Locate the cell with the specified text and output its (x, y) center coordinate. 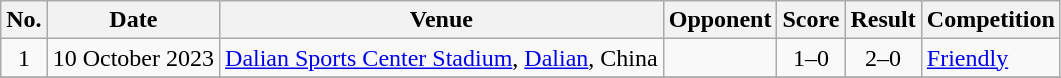
Dalian Sports Center Stadium, Dalian, China (442, 58)
10 October 2023 (133, 58)
2–0 (883, 58)
1 (24, 58)
Competition (990, 20)
Venue (442, 20)
Friendly (990, 58)
Score (811, 20)
Date (133, 20)
Opponent (720, 20)
Result (883, 20)
1–0 (811, 58)
No. (24, 20)
